Return [X, Y] of the center of cell containing provided text 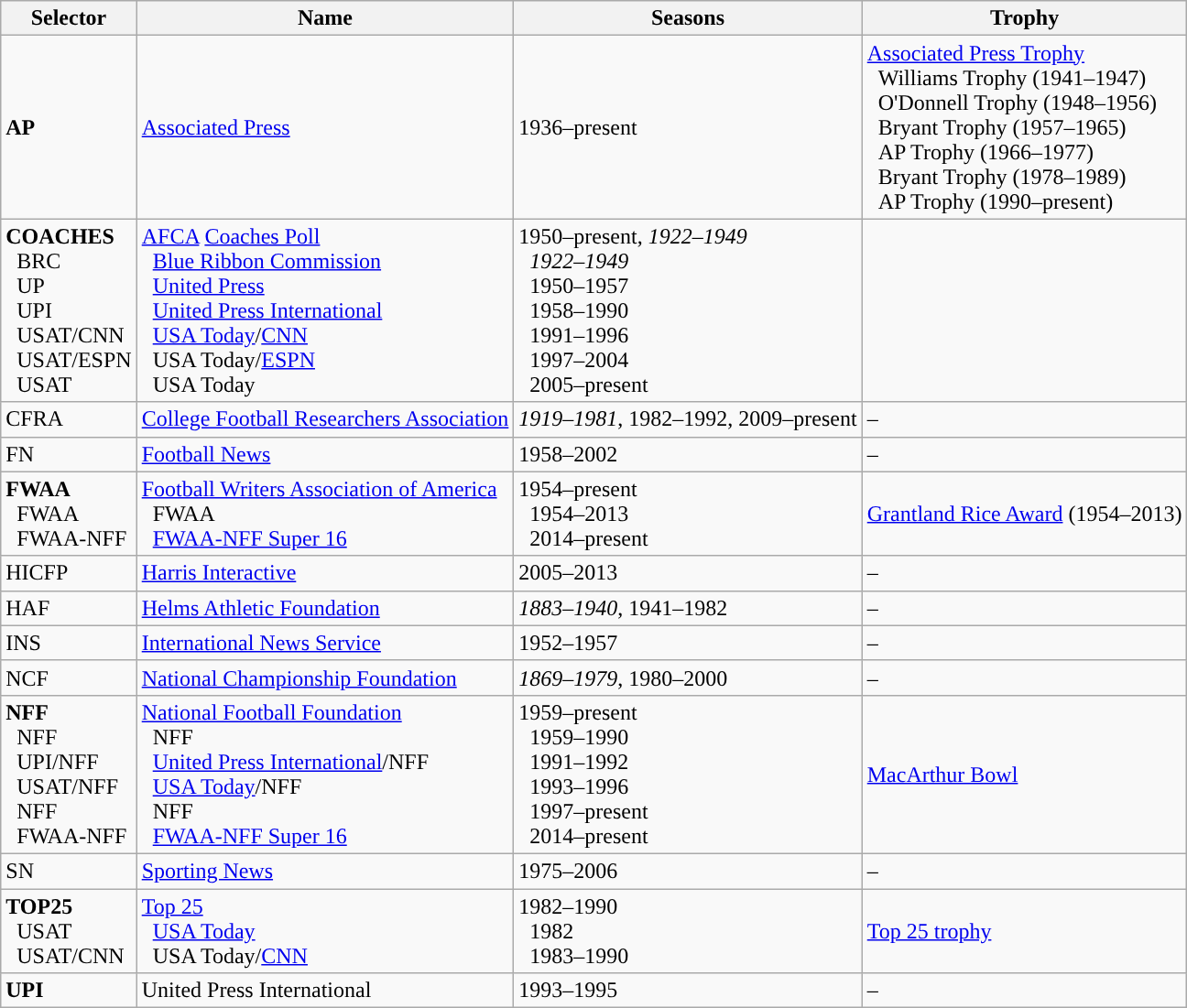
Trophy [1024, 18]
AFCA Coaches Poll Blue Ribbon Commission United Press United Press International USA Today/CNN USA Today/ESPN USA Today [325, 310]
United Press International [325, 991]
Grantland Rice Award (1954–2013) [1024, 514]
Name [325, 18]
CFRA [69, 419]
International News Service [325, 643]
Helms Athletic Foundation [325, 608]
National Football Foundation NFF United Press International/NFF USA Today/NFF NFF FWAA-NFF Super 16 [325, 775]
TOP25 USAT USAT/CNN [69, 930]
College Football Researchers Association [325, 419]
Sporting News [325, 871]
1883–1940, 1941–1982 [688, 608]
MacArthur Bowl [1024, 775]
1954–present 1954–2013 2014–present [688, 514]
1975–2006 [688, 871]
National Championship Foundation [325, 677]
Seasons [688, 18]
Football Writers Association of America FWAA FWAA-NFF Super 16 [325, 514]
NCF [69, 677]
1952–1957 [688, 643]
FN [69, 454]
FWAA FWAA FWAA-NFF [69, 514]
Top 25 USA Today USA Today/CNN [325, 930]
SN [69, 871]
AP [69, 127]
Harris Interactive [325, 573]
UPI [69, 991]
NFF NFF UPI/NFF USAT/NFF NFF FWAA-NFF [69, 775]
COACHES BRC UP UPI USAT/CNN USAT/ESPN USAT [69, 310]
1869–1979, 1980–2000 [688, 677]
1919–1981, 1982–1992, 2009–present [688, 419]
Top 25 trophy [1024, 930]
1959–present 1959–1990 1991–1992 1993–1996 1997–present 2014–present [688, 775]
Football News [325, 454]
INS [69, 643]
HAF [69, 608]
Associated Press [325, 127]
1993–1995 [688, 991]
2005–2013 [688, 573]
Selector [69, 18]
1950–present, 1922–1949 1922–1949 1950–1957 1958–1990 1991–1996 1997–2004 2005–present [688, 310]
1982–1990 1982 1983–1990 [688, 930]
1936–present [688, 127]
HICFP [69, 573]
1958–2002 [688, 454]
